Find where the given text appears and provide that cell's center as [X, Y] coordinate. 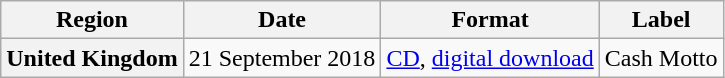
Label [661, 20]
21 September 2018 [282, 58]
United Kingdom [92, 58]
Date [282, 20]
CD, digital download [490, 58]
Cash Motto [661, 58]
Region [92, 20]
Format [490, 20]
